Identify which cell holds the provided text, then report its (x, y) central coordinate. 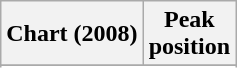
Chart (2008) (72, 34)
Peak position (189, 34)
